Detect which cell encompasses the target text, then output its [X, Y] center coordinate. 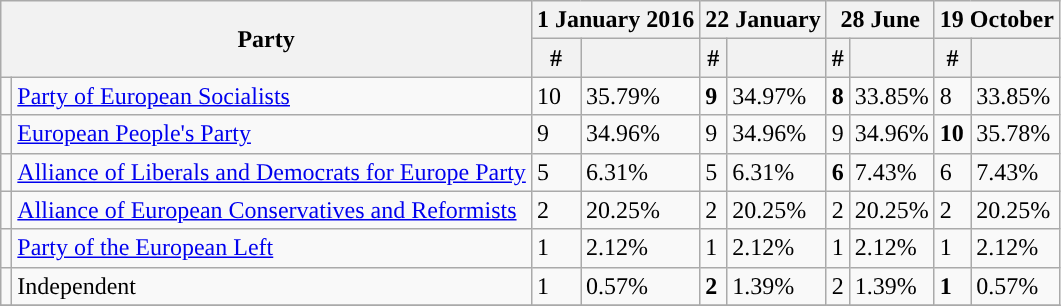
Party [266, 39]
Party of European Socialists [272, 96]
35.78% [1016, 134]
1 January 2016 [615, 20]
Alliance of Liberals and Democrats for Europe Party [272, 172]
Party of the European Left [272, 248]
34.97% [776, 96]
Alliance of European Conservatives and Reformists [272, 210]
Independent [272, 286]
28 June [880, 20]
35.79% [640, 96]
19 October [996, 20]
European People's Party [272, 134]
22 January [763, 20]
